Return (x, y) of the center of cell containing provided text 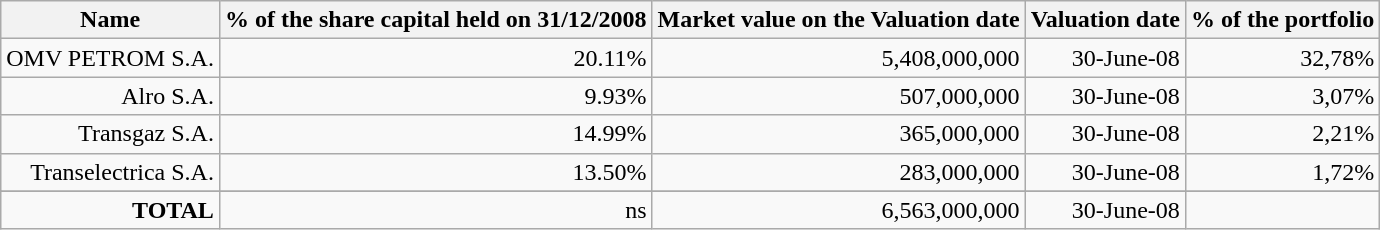
OMV PETROM S.A. (110, 58)
Transelectrica S.A. (110, 172)
Alro S.A. (110, 96)
507,000,000 (838, 96)
3,07% (1282, 96)
Market value on the Valuation date (838, 20)
32,78% (1282, 58)
365,000,000 (838, 134)
Name (110, 20)
6,563,000,000 (838, 210)
% of the portfolio (1282, 20)
5,408,000,000 (838, 58)
283,000,000 (838, 172)
2,21% (1282, 134)
9.93% (436, 96)
1,72% (1282, 172)
TOTAL (110, 210)
Valuation date (1105, 20)
Transgaz S.A. (110, 134)
14.99% (436, 134)
% of the share capital held on 31/12/2008 (436, 20)
ns (436, 210)
13.50% (436, 172)
20.11% (436, 58)
